From the cell containing the given text, extract its center point as (X, Y) coordinate. 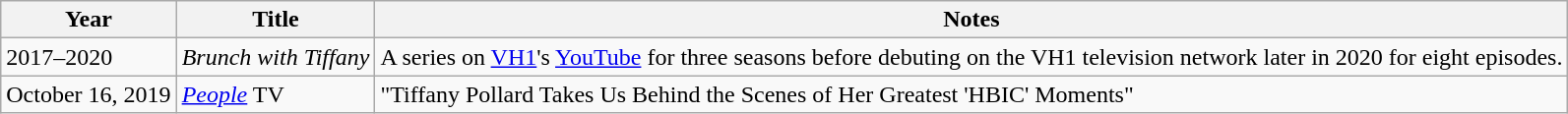
Notes (972, 20)
October 16, 2019 (89, 94)
People TV (276, 94)
Year (89, 20)
Brunch with Tiffany (276, 57)
Title (276, 20)
A series on VH1's YouTube for three seasons before debuting on the VH1 television network later in 2020 for eight episodes. (972, 57)
2017–2020 (89, 57)
"Tiffany Pollard Takes Us Behind the Scenes of Her Greatest 'HBIC' Moments" (972, 94)
